Return the [x, y] coordinate for the center point of the cell that contains the specified text.  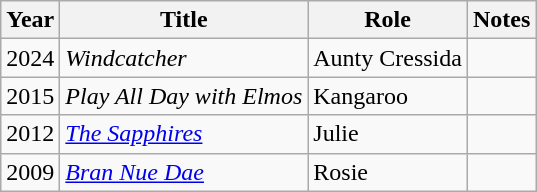
2015 [30, 96]
The Sapphires [184, 134]
2009 [30, 172]
2012 [30, 134]
Aunty Cressida [388, 58]
Rosie [388, 172]
Role [388, 20]
Notes [501, 20]
Play All Day with Elmos [184, 96]
Julie [388, 134]
Windcatcher [184, 58]
Year [30, 20]
Bran Nue Dae [184, 172]
2024 [30, 58]
Kangaroo [388, 96]
Title [184, 20]
